Extract the [X, Y] coordinate from the center of the cell holding the provided text.  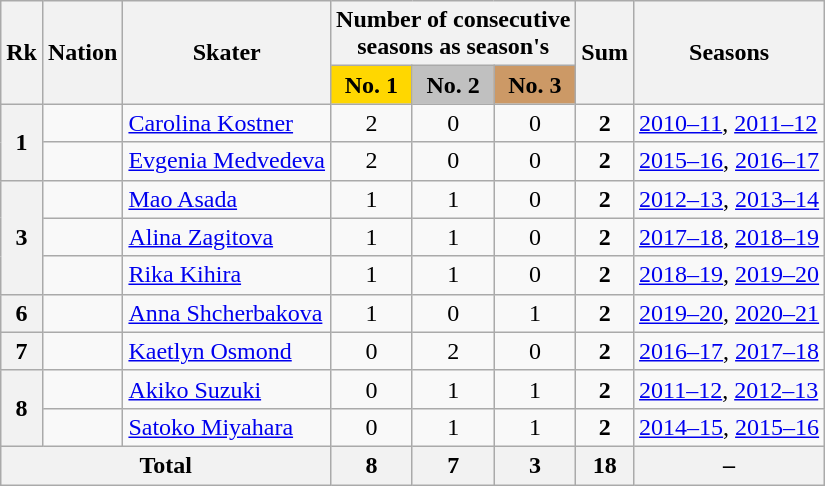
Nation [82, 52]
No. 2 [453, 85]
Satoko Miyahara [227, 427]
Mao Asada [227, 199]
Anna Shcherbakova [227, 313]
Alina Zagitova [227, 237]
Sum [605, 52]
2018–19, 2019–20 [730, 275]
Carolina Kostner [227, 123]
6 [22, 313]
Total [166, 465]
2012–13, 2013–14 [730, 199]
Skater [227, 52]
Akiko Suzuki [227, 389]
Seasons [730, 52]
Number of consecutiveseasons as season's [454, 34]
18 [605, 465]
2014–15, 2015–16 [730, 427]
Rika Kihira [227, 275]
– [730, 465]
Kaetlyn Osmond [227, 351]
2016–17, 2017–18 [730, 351]
No. 1 [372, 85]
2019–20, 2020–21 [730, 313]
Evgenia Medvedeva [227, 161]
2010–11, 2011–12 [730, 123]
No. 3 [535, 85]
2011–12, 2012–13 [730, 389]
2015–16, 2016–17 [730, 161]
Rk [22, 52]
2017–18, 2018–19 [730, 237]
